Detect which cell encompasses the target text, then output its [x, y] center coordinate. 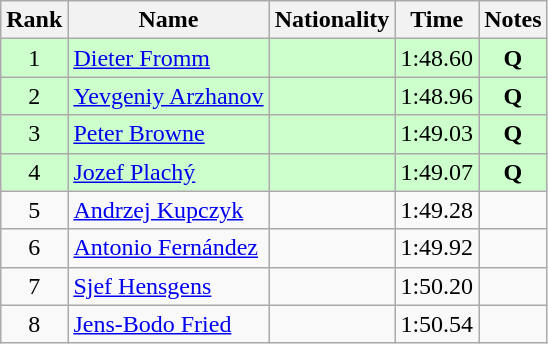
1:48.96 [437, 96]
7 [34, 286]
Antonio Fernández [168, 248]
6 [34, 248]
1:50.20 [437, 286]
2 [34, 96]
Sjef Hensgens [168, 286]
Peter Browne [168, 134]
8 [34, 324]
4 [34, 172]
3 [34, 134]
1:49.92 [437, 248]
1:49.28 [437, 210]
Nationality [332, 20]
Yevgeniy Arzhanov [168, 96]
Jens-Bodo Fried [168, 324]
1:49.03 [437, 134]
5 [34, 210]
Jozef Plachý [168, 172]
Notes [513, 20]
1 [34, 58]
Name [168, 20]
Rank [34, 20]
Andrzej Kupczyk [168, 210]
1:48.60 [437, 58]
Time [437, 20]
Dieter Fromm [168, 58]
1:50.54 [437, 324]
1:49.07 [437, 172]
